Capture the cell that displays the provided text and extract its [x, y] central coordinate. 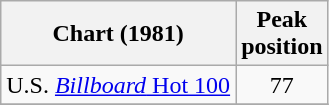
Chart (1981) [118, 34]
U.S. Billboard Hot 100 [118, 85]
Peakposition [282, 34]
77 [282, 85]
